Find where the given text appears and provide that cell's center as (X, Y) coordinate. 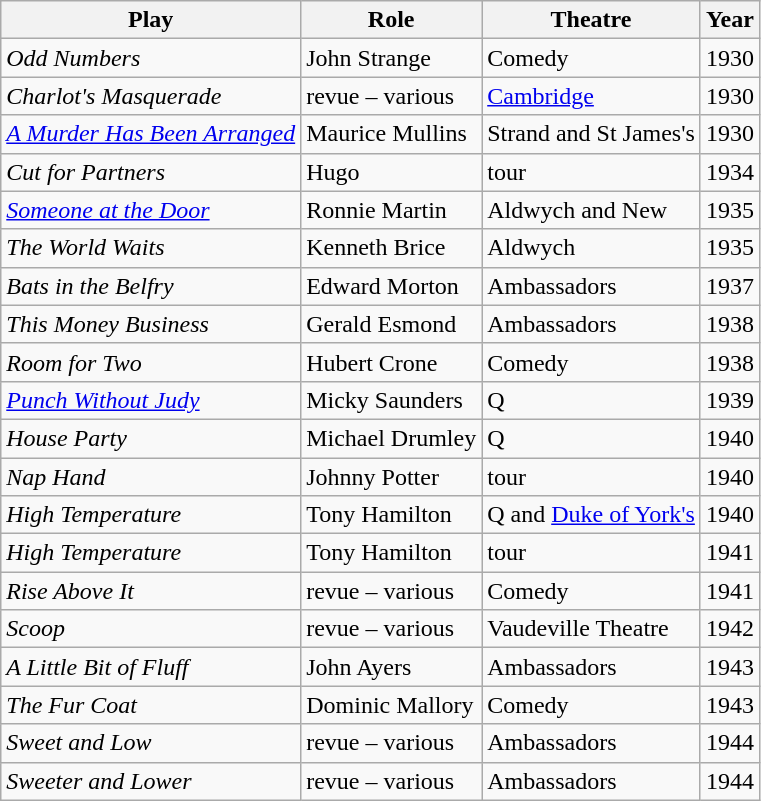
Bats in the Belfry (151, 286)
Gerald Esmond (392, 324)
A Murder Has Been Arranged (151, 134)
Hugo (392, 172)
Hubert Crone (392, 362)
Play (151, 20)
Cambridge (592, 96)
Room for Two (151, 362)
Someone at the Door (151, 210)
Theatre (592, 20)
A Little Bit of Fluff (151, 667)
Scoop (151, 629)
The Fur Coat (151, 705)
Sweeter and Lower (151, 781)
Aldwych and New (592, 210)
Sweet and Low (151, 743)
1937 (730, 286)
John Ayers (392, 667)
Rise Above It (151, 591)
1934 (730, 172)
Kenneth Brice (392, 248)
Year (730, 20)
Cut for Partners (151, 172)
Q and Duke of York's (592, 515)
House Party (151, 438)
1942 (730, 629)
Nap Hand (151, 477)
Punch Without Judy (151, 400)
This Money Business (151, 324)
Micky Saunders (392, 400)
Johnny Potter (392, 477)
Aldwych (592, 248)
Role (392, 20)
Charlot's Masquerade (151, 96)
1939 (730, 400)
Maurice Mullins (392, 134)
Ronnie Martin (392, 210)
Odd Numbers (151, 58)
Michael Drumley (392, 438)
Strand and St James's (592, 134)
Vaudeville Theatre (592, 629)
Edward Morton (392, 286)
John Strange (392, 58)
The World Waits (151, 248)
Dominic Mallory (392, 705)
